Locate the cell with the specified text and output its [x, y] center coordinate. 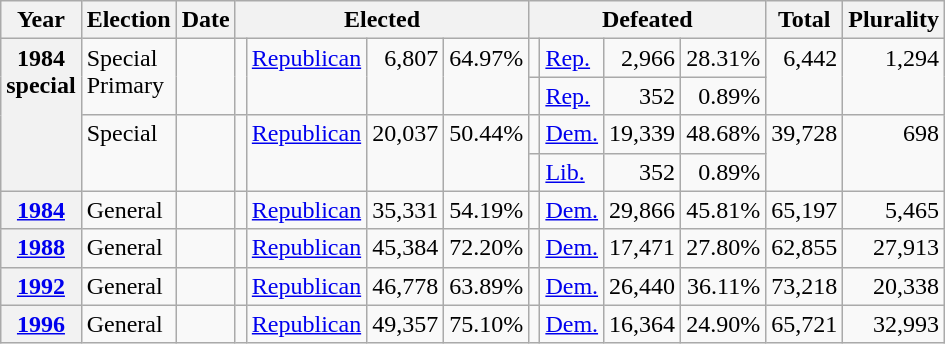
19,339 [642, 134]
75.10% [486, 324]
17,471 [642, 248]
Defeated [648, 20]
1988 [41, 248]
20,338 [894, 286]
5,465 [894, 210]
72.20% [486, 248]
Elected [382, 20]
Special [128, 153]
62,855 [804, 248]
Plurality [894, 20]
1984special [41, 115]
SpecialPrimary [128, 77]
50.44% [486, 153]
6,807 [406, 77]
Election [128, 20]
Date [206, 20]
36.11% [724, 286]
698 [894, 153]
48.68% [724, 134]
35,331 [406, 210]
16,364 [642, 324]
65,197 [804, 210]
27,913 [894, 248]
2,966 [642, 58]
1996 [41, 324]
Total [804, 20]
1992 [41, 286]
27.80% [724, 248]
65,721 [804, 324]
49,357 [406, 324]
6,442 [804, 77]
64.97% [486, 77]
1984 [41, 210]
26,440 [642, 286]
20,037 [406, 153]
46,778 [406, 286]
73,218 [804, 286]
24.90% [724, 324]
45,384 [406, 248]
Lib. [572, 172]
45.81% [724, 210]
54.19% [486, 210]
32,993 [894, 324]
Year [41, 20]
39,728 [804, 153]
29,866 [642, 210]
28.31% [724, 58]
63.89% [486, 286]
1,294 [894, 77]
